Capture the cell that displays the provided text and extract its [X, Y] central coordinate. 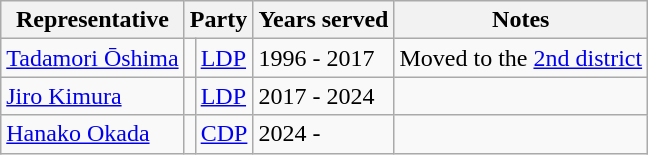
Notes [521, 20]
CDP [224, 134]
Hanako Okada [92, 134]
Moved to the 2nd district [521, 58]
Years served [324, 20]
Tadamori Ōshima [92, 58]
Party [218, 20]
Representative [92, 20]
2024 - [324, 134]
1996 - 2017 [324, 58]
Jiro Kimura [92, 96]
2017 - 2024 [324, 96]
